Identify which cell holds the provided text, then report its (X, Y) central coordinate. 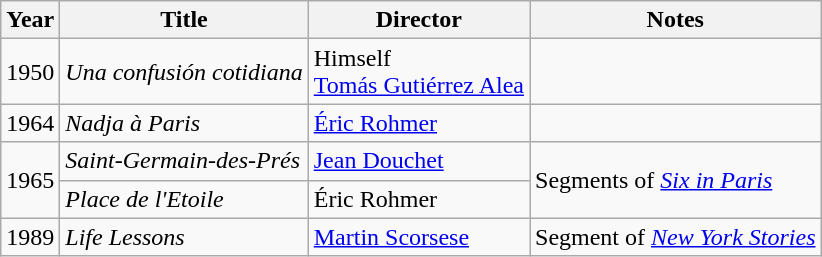
Title (184, 20)
Saint-Germain-des-Prés (184, 161)
Segment of New York Stories (676, 237)
1965 (30, 180)
Director (418, 20)
Nadja à Paris (184, 123)
Segments of Six in Paris (676, 180)
HimselfTomás Gutiérrez Alea (418, 72)
Una confusión cotidiana (184, 72)
Life Lessons (184, 237)
Jean Douchet (418, 161)
Year (30, 20)
Place de l'Etoile (184, 199)
1964 (30, 123)
1950 (30, 72)
Notes (676, 20)
1989 (30, 237)
Martin Scorsese (418, 237)
